Extract the [X, Y] coordinate from the center of the cell holding the provided text.  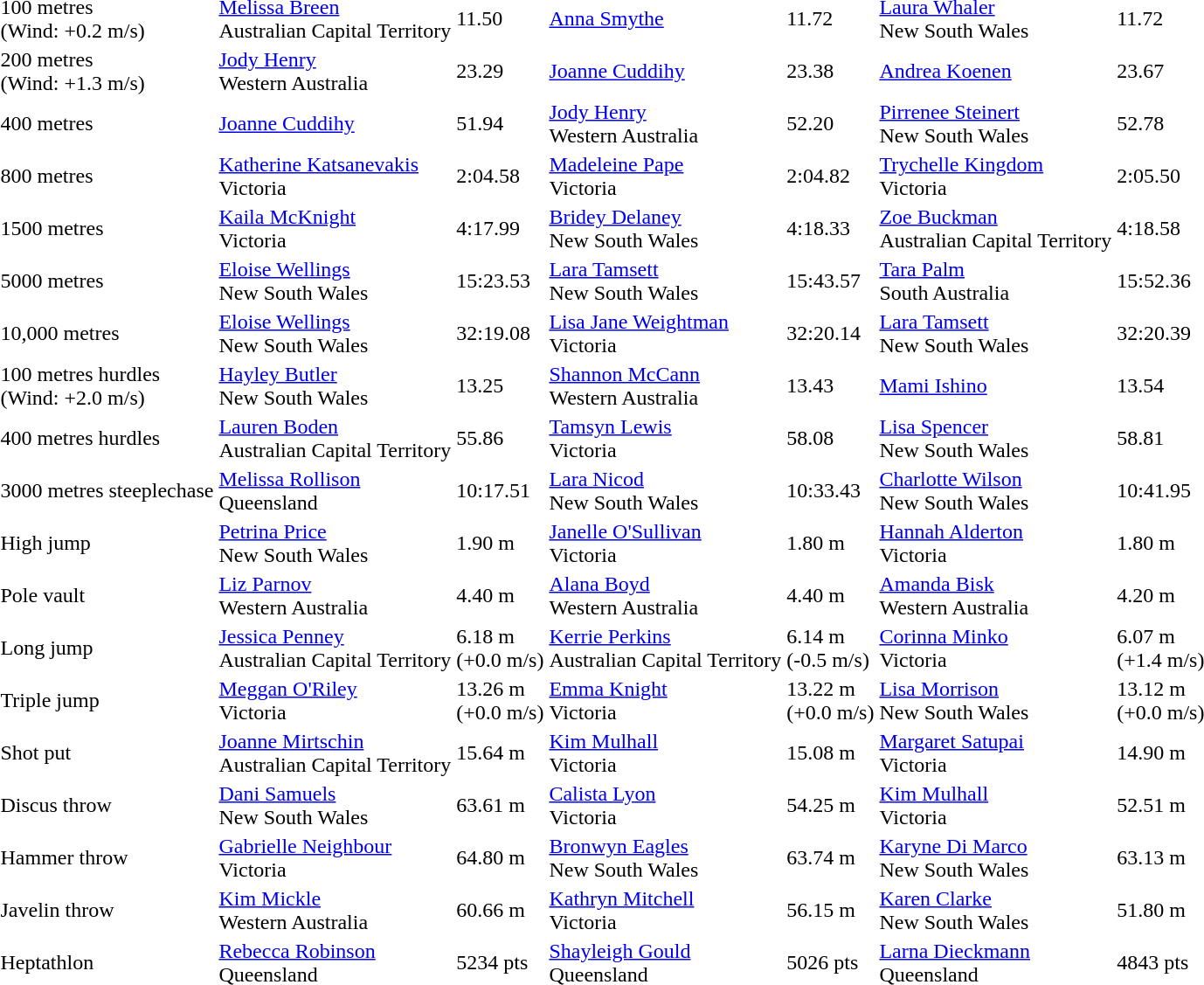
Mami Ishino [996, 386]
Kim MickleWestern Australia [336, 911]
Shannon McCannWestern Australia [666, 386]
Emma KnightVictoria [666, 701]
58.08 [830, 439]
Lara NicodNew South Wales [666, 491]
63.74 m [830, 858]
Tara PalmSouth Australia [996, 281]
Lisa Jane WeightmanVictoria [666, 334]
6.14 m (-0.5 m/s) [830, 649]
32:19.08 [500, 334]
Lauren BodenAustralian Capital Territory [336, 439]
Tamsyn LewisVictoria [666, 439]
Gabrielle NeighbourVictoria [336, 858]
2:04.58 [500, 177]
Liz ParnovWestern Australia [336, 596]
Hayley ButlerNew South Wales [336, 386]
Lisa SpencerNew South Wales [996, 439]
Kathryn MitchellVictoria [666, 911]
Petrina PriceNew South Wales [336, 544]
51.94 [500, 124]
60.66 m [500, 911]
15.08 m [830, 753]
Dani SamuelsNew South Wales [336, 806]
Lisa MorrisonNew South Wales [996, 701]
Karen ClarkeNew South Wales [996, 911]
64.80 m [500, 858]
Bronwyn EaglesNew South Wales [666, 858]
Pirrenee SteinertNew South Wales [996, 124]
Katherine KatsanevakisVictoria [336, 177]
Hannah AldertonVictoria [996, 544]
10:17.51 [500, 491]
23.38 [830, 72]
52.20 [830, 124]
Andrea Koenen [996, 72]
Kaila McKnightVictoria [336, 229]
Calista LyonVictoria [666, 806]
Kerrie PerkinsAustralian Capital Territory [666, 649]
15:43.57 [830, 281]
32:20.14 [830, 334]
15.64 m [500, 753]
Janelle O'SullivanVictoria [666, 544]
Amanda BiskWestern Australia [996, 596]
4:17.99 [500, 229]
4:18.33 [830, 229]
Zoe BuckmanAustralian Capital Territory [996, 229]
13.25 [500, 386]
Meggan O'RileyVictoria [336, 701]
1.90 m [500, 544]
1.80 m [830, 544]
Alana BoydWestern Australia [666, 596]
Joanne MirtschinAustralian Capital Territory [336, 753]
10:33.43 [830, 491]
23.29 [500, 72]
55.86 [500, 439]
56.15 m [830, 911]
2:04.82 [830, 177]
Charlotte WilsonNew South Wales [996, 491]
Jessica PenneyAustralian Capital Territory [336, 649]
6.18 m (+0.0 m/s) [500, 649]
15:23.53 [500, 281]
63.61 m [500, 806]
Melissa RollisonQueensland [336, 491]
Karyne Di MarcoNew South Wales [996, 858]
Corinna MinkoVictoria [996, 649]
13.22 m (+0.0 m/s) [830, 701]
Trychelle KingdomVictoria [996, 177]
54.25 m [830, 806]
13.26 m (+0.0 m/s) [500, 701]
Bridey DelaneyNew South Wales [666, 229]
Margaret SatupaiVictoria [996, 753]
13.43 [830, 386]
Madeleine PapeVictoria [666, 177]
